For the text-containing cell, return its midpoint in [x, y] coordinate format. 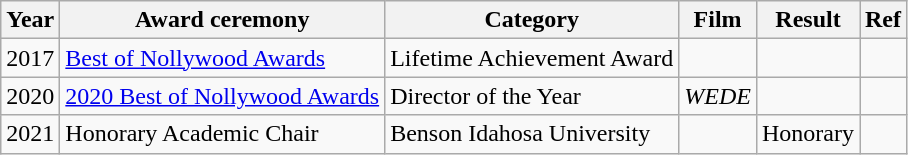
Film [718, 20]
Award ceremony [222, 20]
Honorary Academic Chair [222, 134]
Result [808, 20]
2020 Best of Nollywood Awards [222, 96]
Category [532, 20]
Year [30, 20]
2020 [30, 96]
Best of Nollywood Awards [222, 58]
WEDE [718, 96]
Honorary [808, 134]
Director of the Year [532, 96]
2021 [30, 134]
2017 [30, 58]
Ref [884, 20]
Benson Idahosa University [532, 134]
Lifetime Achievement Award [532, 58]
